Locate the cell with the specified text and output its [X, Y] center coordinate. 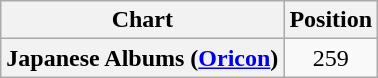
Chart [142, 20]
Japanese Albums (Oricon) [142, 58]
Position [331, 20]
259 [331, 58]
